Scan for the cell matching the given text and deliver its (x, y) coordinate at center. 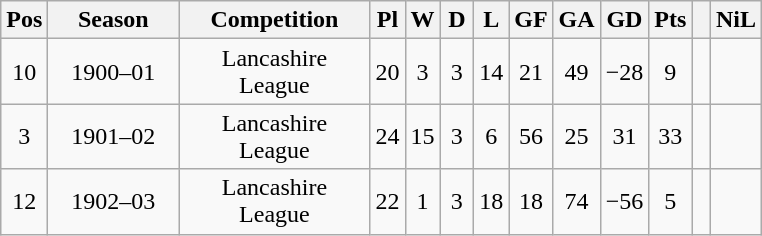
21 (531, 72)
33 (670, 136)
22 (388, 202)
25 (576, 136)
15 (422, 136)
1902–03 (114, 202)
GA (576, 20)
Pos (24, 20)
Pl (388, 20)
31 (624, 136)
NiL (736, 20)
W (422, 20)
9 (670, 72)
GF (531, 20)
−28 (624, 72)
12 (24, 202)
24 (388, 136)
1901–02 (114, 136)
20 (388, 72)
−56 (624, 202)
5 (670, 202)
56 (531, 136)
Competition (274, 20)
49 (576, 72)
10 (24, 72)
74 (576, 202)
Season (114, 20)
GD (624, 20)
Pts (670, 20)
6 (492, 136)
L (492, 20)
1 (422, 202)
1900–01 (114, 72)
14 (492, 72)
D (457, 20)
